Find where the given text appears and provide that cell's center as [X, Y] coordinate. 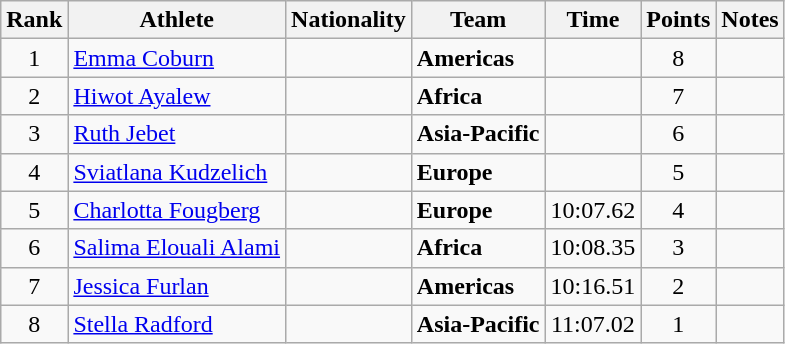
Salima Elouali Alami [177, 248]
Notes [750, 20]
Nationality [349, 20]
Emma Coburn [177, 58]
Hiwot Ayalew [177, 96]
Team [478, 20]
10:07.62 [593, 210]
Jessica Furlan [177, 286]
10:16.51 [593, 286]
10:08.35 [593, 248]
Sviatlana Kudzelich [177, 172]
Stella Radford [177, 324]
Charlotta Fougberg [177, 210]
Rank [34, 20]
11:07.02 [593, 324]
Points [678, 20]
Athlete [177, 20]
Time [593, 20]
Ruth Jebet [177, 134]
